Return the [x, y] coordinate for the center point of the cell that contains the specified text.  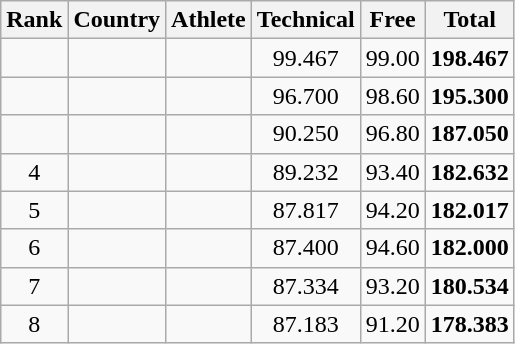
195.300 [470, 96]
96.700 [306, 96]
Rank [34, 20]
94.20 [392, 210]
198.467 [470, 58]
89.232 [306, 172]
Athlete [209, 20]
87.183 [306, 324]
8 [34, 324]
94.60 [392, 248]
Country [117, 20]
6 [34, 248]
96.80 [392, 134]
7 [34, 286]
182.632 [470, 172]
87.817 [306, 210]
90.250 [306, 134]
93.20 [392, 286]
178.383 [470, 324]
Free [392, 20]
182.000 [470, 248]
5 [34, 210]
Technical [306, 20]
91.20 [392, 324]
Total [470, 20]
87.400 [306, 248]
98.60 [392, 96]
93.40 [392, 172]
87.334 [306, 286]
99.00 [392, 58]
99.467 [306, 58]
187.050 [470, 134]
180.534 [470, 286]
182.017 [470, 210]
4 [34, 172]
